Locate the cell with the specified text and output its (x, y) center coordinate. 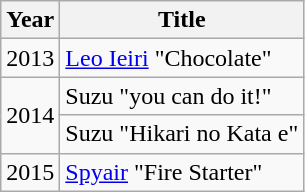
Spyair "Fire Starter" (182, 172)
Suzu "Hikari no Kata e" (182, 134)
Leo Ieiri "Chocolate" (182, 58)
Suzu "you can do it!" (182, 96)
2014 (30, 115)
Title (182, 20)
Year (30, 20)
2013 (30, 58)
2015 (30, 172)
